Capture the cell that displays the provided text and extract its (x, y) central coordinate. 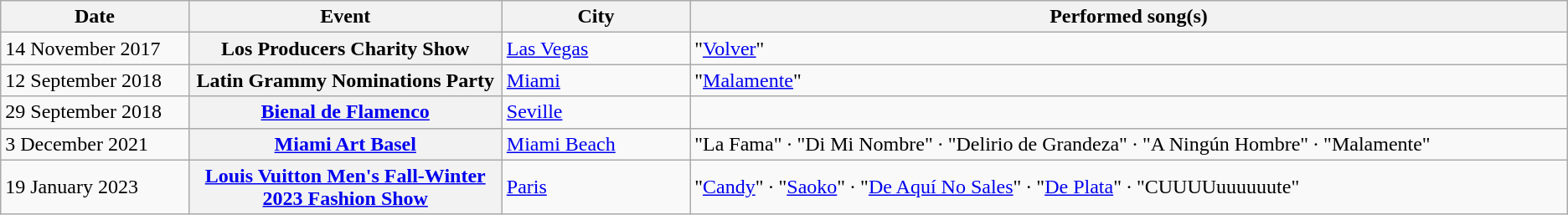
12 September 2018 (95, 80)
"La Fama" · "Di Mi Nombre" · "Delirio de Grandeza" · "A Ningún Hombre" · "Malamente" (1129, 144)
Paris (596, 187)
Miami Art Basel (345, 144)
29 September 2018 (95, 112)
"Volver" (1129, 49)
Miami (596, 80)
Miami Beach (596, 144)
"Candy" · "Saoko" · "De Aquí No Sales" · "De Plata" · "CUUUUuuuuuute" (1129, 187)
Seville (596, 112)
Bienal de Flamenco (345, 112)
Las Vegas (596, 49)
Louis Vuitton Men's Fall-Winter 2023 Fashion Show (345, 187)
14 November 2017 (95, 49)
19 January 2023 (95, 187)
Event (345, 17)
Latin Grammy Nominations Party (345, 80)
Performed song(s) (1129, 17)
City (596, 17)
"Malamente" (1129, 80)
Date (95, 17)
Los Producers Charity Show (345, 49)
3 December 2021 (95, 144)
